From the cell containing the given text, extract its center point as (X, Y) coordinate. 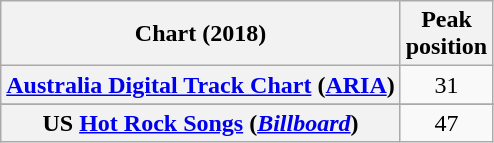
Chart (2018) (200, 34)
US Hot Rock Songs (Billboard) (200, 123)
31 (446, 85)
Peakposition (446, 34)
Australia Digital Track Chart (ARIA) (200, 85)
47 (446, 123)
